Detect which cell encompasses the target text, then output its (X, Y) center coordinate. 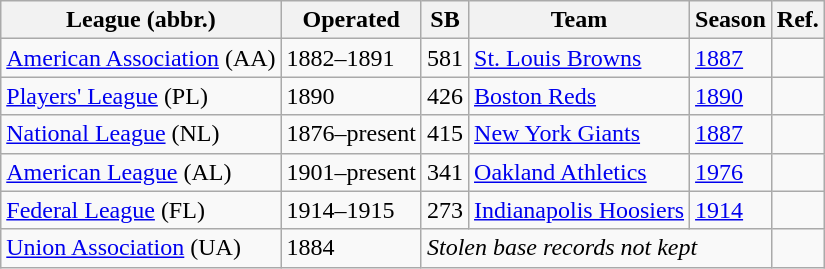
St. Louis Browns (580, 58)
Indianapolis Hoosiers (580, 210)
Federal League (FL) (141, 210)
273 (444, 210)
1914–1915 (351, 210)
American Association (AA) (141, 58)
415 (444, 134)
Stolen base records not kept (596, 248)
426 (444, 96)
Players' League (PL) (141, 96)
League (abbr.) (141, 20)
1914 (731, 210)
1882–1891 (351, 58)
National League (NL) (141, 134)
New York Giants (580, 134)
341 (444, 172)
1876–present (351, 134)
1901–present (351, 172)
Operated (351, 20)
Union Association (UA) (141, 248)
Team (580, 20)
Ref. (798, 20)
1884 (351, 248)
SB (444, 20)
Boston Reds (580, 96)
1976 (731, 172)
581 (444, 58)
Oakland Athletics (580, 172)
Season (731, 20)
American League (AL) (141, 172)
